Capture the cell that displays the provided text and extract its (x, y) central coordinate. 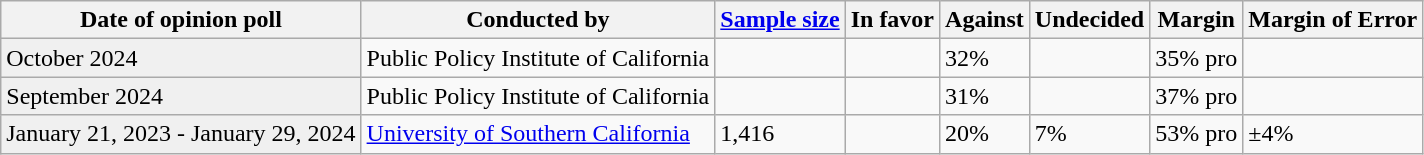
20% (985, 134)
35% pro (1196, 58)
Margin (1196, 20)
Conducted by (538, 20)
37% pro (1196, 96)
±4% (1333, 134)
Against (985, 20)
October 2024 (181, 58)
January 21, 2023 - January 29, 2024 (181, 134)
32% (985, 58)
53% pro (1196, 134)
September 2024 (181, 96)
31% (985, 96)
1,416 (780, 134)
Sample size (780, 20)
Undecided (1089, 20)
University of Southern California (538, 134)
Margin of Error (1333, 20)
Date of opinion poll (181, 20)
In favor (892, 20)
7% (1089, 134)
